Locate the cell with the specified text and output its [X, Y] center coordinate. 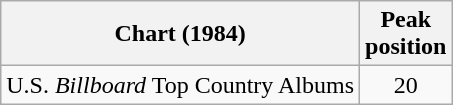
U.S. Billboard Top Country Albums [180, 85]
Peakposition [406, 34]
20 [406, 85]
Chart (1984) [180, 34]
